Output the (X, Y) coordinate of the center of the cell containing the given text.  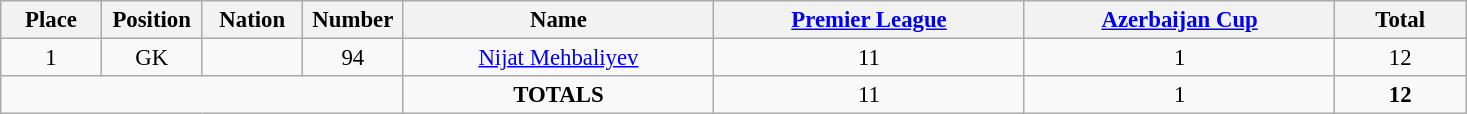
Position (152, 20)
94 (354, 58)
Nijat Mehbaliyev (558, 58)
Name (558, 20)
Place (52, 20)
Total (1400, 20)
Azerbaijan Cup (1180, 20)
GK (152, 58)
Premier League (870, 20)
Nation (252, 20)
TOTALS (558, 95)
Number (354, 20)
